Provide the (X, Y) coordinate of the cell's center where the given text is located.  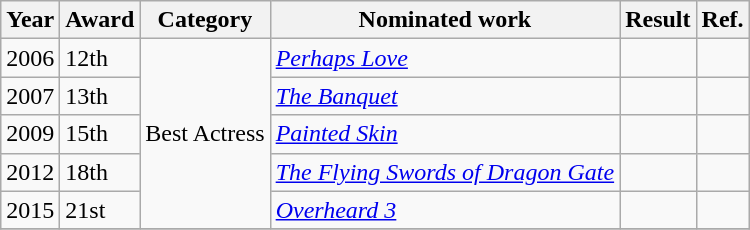
2015 (30, 210)
Result (658, 20)
2007 (30, 96)
2009 (30, 134)
18th (100, 172)
2006 (30, 58)
Overheard 3 (445, 210)
Perhaps Love (445, 58)
12th (100, 58)
The Flying Swords of Dragon Gate (445, 172)
Category (205, 20)
2012 (30, 172)
Award (100, 20)
Year (30, 20)
13th (100, 96)
The Banquet (445, 96)
Painted Skin (445, 134)
Ref. (722, 20)
Best Actress (205, 134)
15th (100, 134)
Nominated work (445, 20)
21st (100, 210)
